From the cell containing the given text, extract its center point as [X, Y] coordinate. 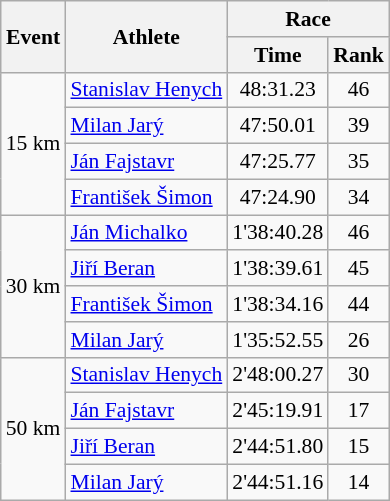
17 [358, 411]
Time [278, 55]
47:50.01 [278, 126]
Athlete [146, 36]
15 [358, 447]
Race [308, 19]
35 [358, 162]
14 [358, 482]
2'48:00.27 [278, 375]
50 km [34, 428]
39 [358, 126]
2'45:19.91 [278, 411]
1'35:52.55 [278, 340]
Rank [358, 55]
30 [358, 375]
45 [358, 269]
Event [34, 36]
34 [358, 197]
2'44:51.80 [278, 447]
26 [358, 340]
30 km [34, 286]
1'38:39.61 [278, 269]
47:24.90 [278, 197]
44 [358, 304]
1'38:34.16 [278, 304]
Ján Michalko [146, 233]
48:31.23 [278, 90]
47:25.77 [278, 162]
15 km [34, 143]
2'44:51.16 [278, 482]
1'38:40.28 [278, 233]
